Pinpoint the cell where the given text exists, returning its (X, Y) midpoint coordinate. 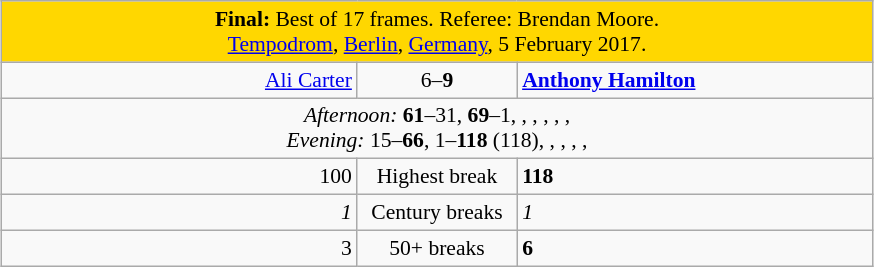
100 (180, 177)
Century breaks (437, 213)
6 (694, 248)
118 (694, 177)
Ali Carter (180, 80)
Highest break (437, 177)
Final: Best of 17 frames. Referee: Brendan Moore.Tempodrom, Berlin, Germany, 5 February 2017. (437, 32)
Afternoon: 61–31, 69–1, , , , , , Evening: 15–66, 1–118 (118), , , , , (437, 128)
Anthony Hamilton (694, 80)
6–9 (437, 80)
50+ breaks (437, 248)
3 (180, 248)
